Capture the cell that displays the provided text and extract its (X, Y) central coordinate. 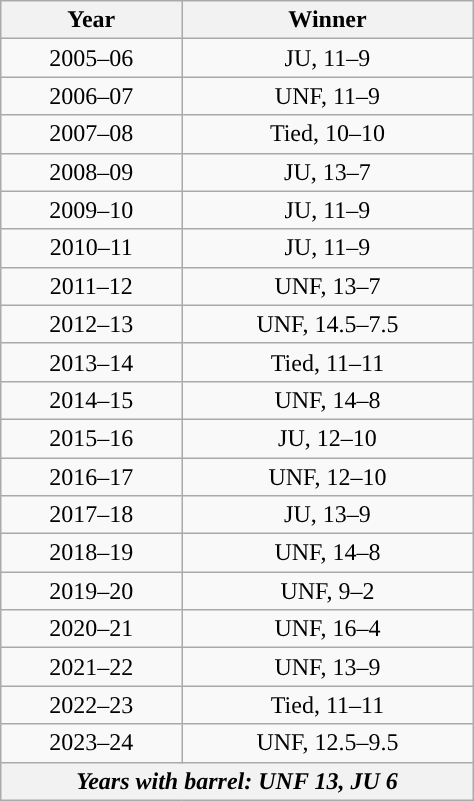
2006–07 (92, 96)
2013–14 (92, 362)
UNF, 9–2 (328, 591)
2008–09 (92, 172)
JU, 13–7 (328, 172)
UNF, 11–9 (328, 96)
2005–06 (92, 58)
UNF, 12.5–9.5 (328, 743)
Years with barrel: UNF 13, JU 6 (237, 781)
2012–13 (92, 324)
2009–10 (92, 210)
JU, 13–9 (328, 515)
2007–08 (92, 134)
2010–11 (92, 248)
Winner (328, 20)
JU, 12–10 (328, 438)
2018–19 (92, 553)
UNF, 12–10 (328, 477)
2020–21 (92, 629)
2022–23 (92, 705)
2011–12 (92, 286)
UNF, 14.5–7.5 (328, 324)
UNF, 13–9 (328, 667)
2014–15 (92, 400)
2021–22 (92, 667)
2019–20 (92, 591)
Tied, 10–10 (328, 134)
2015–16 (92, 438)
UNF, 16–4 (328, 629)
2023–24 (92, 743)
2016–17 (92, 477)
UNF, 13–7 (328, 286)
2017–18 (92, 515)
Year (92, 20)
